Pinpoint the cell where the given text exists, returning its (x, y) midpoint coordinate. 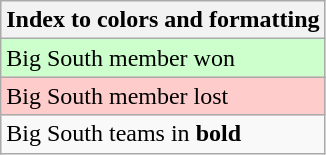
Big South member won (163, 58)
Big South member lost (163, 96)
Big South teams in bold (163, 134)
Index to colors and formatting (163, 20)
